Search for the cell housing the specified text and yield its [X, Y] center coordinate. 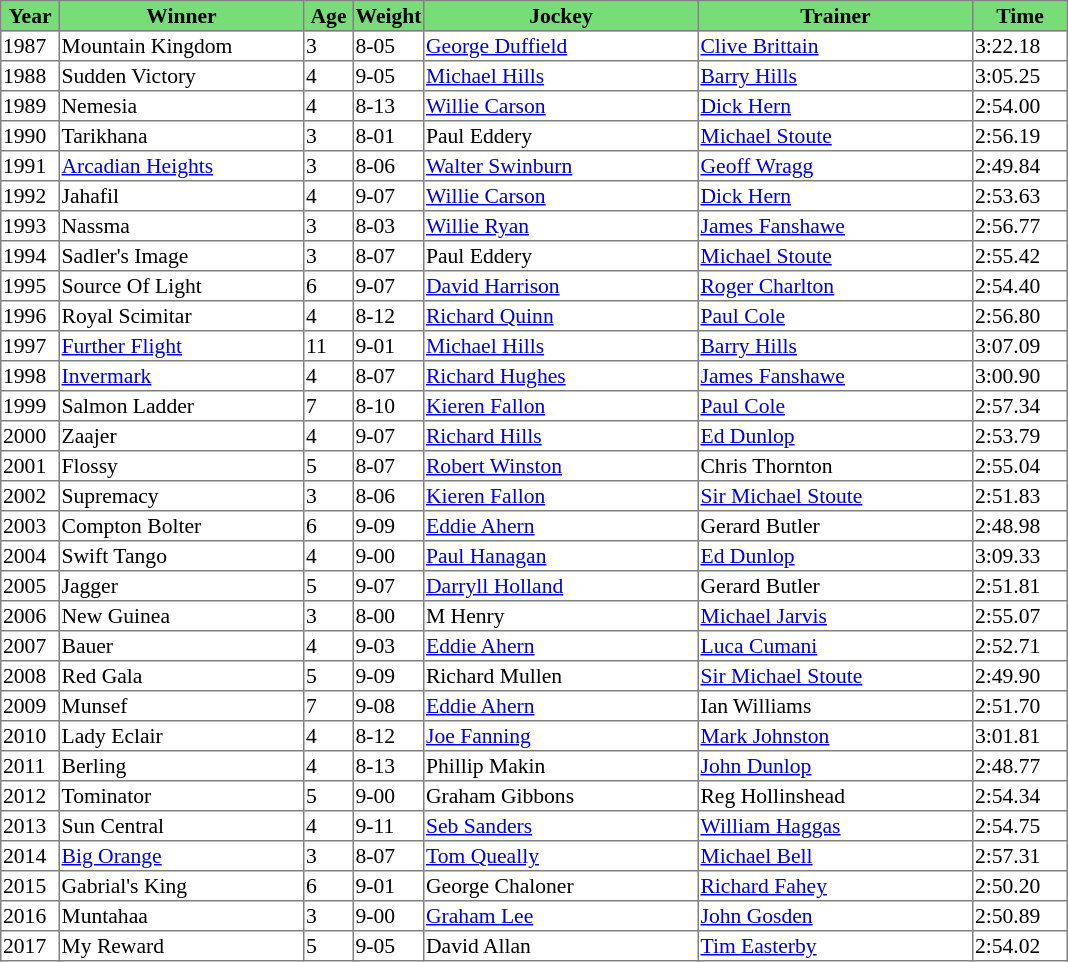
George Chaloner [561, 886]
Tarikhana [181, 136]
Luca Cumani [835, 646]
John Gosden [835, 916]
2:56.80 [1020, 316]
Michael Jarvis [835, 616]
Flossy [181, 466]
2:55.42 [1020, 256]
My Reward [181, 946]
3:22.18 [1020, 46]
Sudden Victory [181, 76]
Jockey [561, 16]
2006 [30, 616]
11 [329, 346]
2:50.20 [1020, 886]
1997 [30, 346]
David Harrison [561, 286]
9-08 [388, 706]
Joe Fanning [561, 736]
8-03 [388, 226]
Year [30, 16]
Phillip Makin [561, 766]
8-01 [388, 136]
Geoff Wragg [835, 166]
2:48.98 [1020, 526]
2:54.02 [1020, 946]
Tom Queally [561, 856]
2017 [30, 946]
1988 [30, 76]
Sadler's Image [181, 256]
Paul Hanagan [561, 556]
Swift Tango [181, 556]
1996 [30, 316]
2013 [30, 826]
Robert Winston [561, 466]
1999 [30, 406]
3:01.81 [1020, 736]
Richard Mullen [561, 676]
2016 [30, 916]
8-00 [388, 616]
Further Flight [181, 346]
Source Of Light [181, 286]
Big Orange [181, 856]
2004 [30, 556]
8-05 [388, 46]
1990 [30, 136]
Time [1020, 16]
Jahafil [181, 196]
Invermark [181, 376]
William Haggas [835, 826]
2:51.83 [1020, 496]
Reg Hollinshead [835, 796]
3:09.33 [1020, 556]
2:57.31 [1020, 856]
1992 [30, 196]
2:55.04 [1020, 466]
1991 [30, 166]
1998 [30, 376]
2011 [30, 766]
John Dunlop [835, 766]
Richard Hills [561, 436]
Richard Fahey [835, 886]
8-10 [388, 406]
9-11 [388, 826]
2:49.90 [1020, 676]
Clive Brittain [835, 46]
Compton Bolter [181, 526]
2:54.34 [1020, 796]
Walter Swinburn [561, 166]
Nassma [181, 226]
Supremacy [181, 496]
New Guinea [181, 616]
Gabrial's King [181, 886]
2010 [30, 736]
Royal Scimitar [181, 316]
2:54.00 [1020, 106]
2003 [30, 526]
Red Gala [181, 676]
Roger Charlton [835, 286]
Arcadian Heights [181, 166]
Mountain Kingdom [181, 46]
2005 [30, 586]
2:56.19 [1020, 136]
Jagger [181, 586]
2:51.70 [1020, 706]
2000 [30, 436]
Zaajer [181, 436]
Winner [181, 16]
Graham Lee [561, 916]
2012 [30, 796]
Chris Thornton [835, 466]
Michael Bell [835, 856]
Tim Easterby [835, 946]
Lady Eclair [181, 736]
2:49.84 [1020, 166]
Darryll Holland [561, 586]
Richard Hughes [561, 376]
2:53.63 [1020, 196]
2:52.71 [1020, 646]
Trainer [835, 16]
Seb Sanders [561, 826]
2:51.81 [1020, 586]
Bauer [181, 646]
Graham Gibbons [561, 796]
2002 [30, 496]
Age [329, 16]
Mark Johnston [835, 736]
2:54.75 [1020, 826]
2:53.79 [1020, 436]
Muntahaa [181, 916]
George Duffield [561, 46]
2014 [30, 856]
2:57.34 [1020, 406]
2001 [30, 466]
1987 [30, 46]
2008 [30, 676]
2007 [30, 646]
2:56.77 [1020, 226]
2:50.89 [1020, 916]
3:07.09 [1020, 346]
Ian Williams [835, 706]
Nemesia [181, 106]
2:48.77 [1020, 766]
Berling [181, 766]
Munsef [181, 706]
3:05.25 [1020, 76]
3:00.90 [1020, 376]
9-03 [388, 646]
2015 [30, 886]
Salmon Ladder [181, 406]
Tominator [181, 796]
1995 [30, 286]
1993 [30, 226]
David Allan [561, 946]
Richard Quinn [561, 316]
1989 [30, 106]
Weight [388, 16]
1994 [30, 256]
2:54.40 [1020, 286]
Willie Ryan [561, 226]
2009 [30, 706]
Sun Central [181, 826]
2:55.07 [1020, 616]
M Henry [561, 616]
